Scan for the cell matching the given text and deliver its [x, y] coordinate at center. 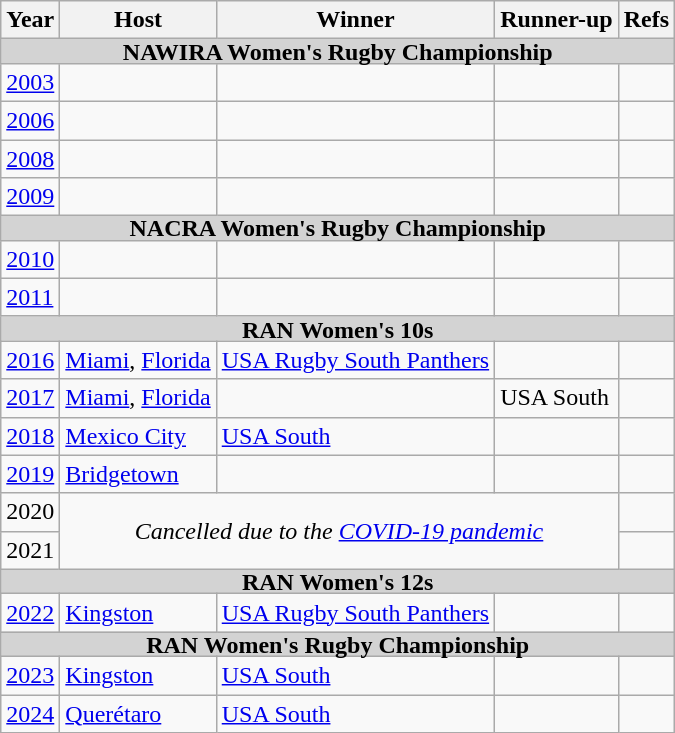
2020 [30, 512]
Year [30, 20]
2016 [30, 360]
2003 [30, 82]
NACRA Women's Rugby Championship [338, 228]
2021 [30, 550]
Querétaro [138, 713]
Bridgetown [138, 474]
2022 [30, 613]
2006 [30, 120]
2023 [30, 675]
Runner-up [557, 20]
2017 [30, 398]
Cancelled due to the COVID-19 pandemic [339, 531]
2008 [30, 159]
2018 [30, 436]
RAN Women's Rugby Championship [338, 644]
Host [138, 20]
2019 [30, 474]
Refs [646, 20]
2024 [30, 713]
NAWIRA Women's Rugby Championship [338, 52]
RAN Women's 12s [338, 582]
2010 [30, 259]
RAN Women's 10s [338, 328]
2011 [30, 297]
2009 [30, 197]
Mexico City [138, 436]
Winner [355, 20]
